Capture the cell that displays the provided text and extract its (X, Y) central coordinate. 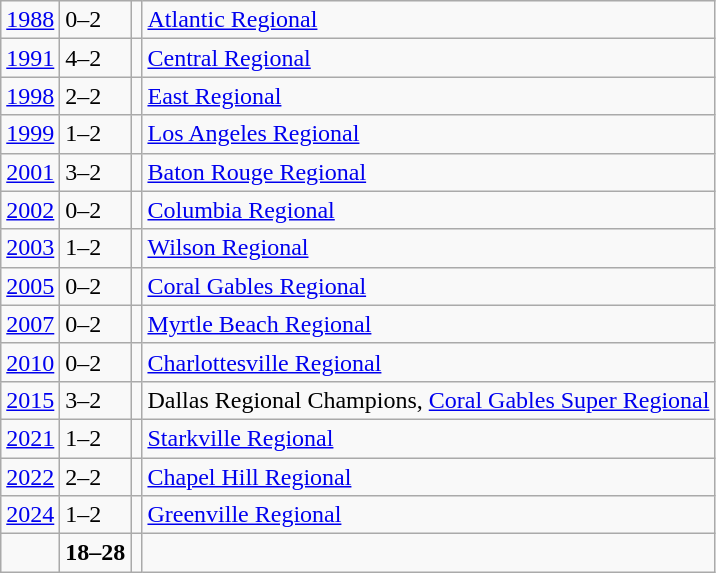
1998 (30, 96)
4–2 (96, 58)
Myrtle Beach Regional (428, 324)
Wilson Regional (428, 248)
1999 (30, 134)
18–28 (96, 553)
2002 (30, 210)
Charlottesville Regional (428, 362)
2022 (30, 477)
Starkville Regional (428, 438)
Baton Rouge Regional (428, 172)
2024 (30, 515)
Los Angeles Regional (428, 134)
2005 (30, 286)
2010 (30, 362)
2007 (30, 324)
1991 (30, 58)
1988 (30, 20)
Chapel Hill Regional (428, 477)
2001 (30, 172)
2003 (30, 248)
Atlantic Regional (428, 20)
East Regional (428, 96)
2021 (30, 438)
Columbia Regional (428, 210)
Dallas Regional Champions, Coral Gables Super Regional (428, 400)
Central Regional (428, 58)
Coral Gables Regional (428, 286)
2015 (30, 400)
Greenville Regional (428, 515)
